Provide the [x, y] coordinate of the cell's center where the given text is located.  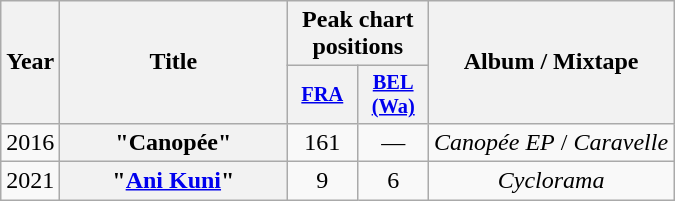
Album / Mixtape [552, 62]
Cyclorama [552, 181]
2021 [30, 181]
Peak chart positions [358, 34]
Canopée EP / Caravelle [552, 142]
BEL(Wa) [394, 95]
FRA [322, 95]
6 [394, 181]
"Ani Kuni" [174, 181]
Year [30, 62]
2016 [30, 142]
161 [322, 142]
"Canopée" [174, 142]
Title [174, 62]
9 [322, 181]
— [394, 142]
